Find where the given text appears and provide that cell's center as (x, y) coordinate. 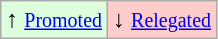
↓ Relegated (162, 20)
↑ Promoted (54, 20)
